Provide the [x, y] coordinate of the cell's center where the given text is located.  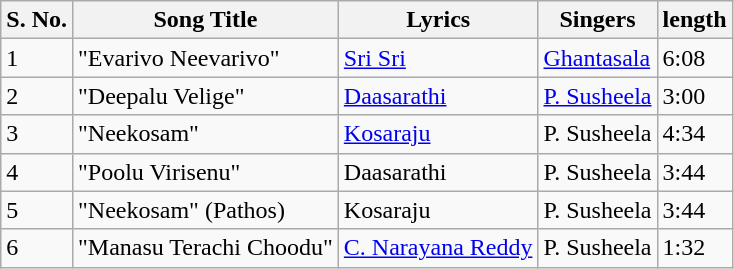
3:00 [694, 96]
C. Narayana Reddy [438, 248]
4:34 [694, 134]
Song Title [205, 20]
1:32 [694, 248]
Sri Sri [438, 58]
2 [37, 96]
6:08 [694, 58]
5 [37, 210]
"Deepalu Velige" [205, 96]
"Manasu Terachi Choodu" [205, 248]
"Poolu Virisenu" [205, 172]
6 [37, 248]
"Neekosam" (Pathos) [205, 210]
"Evarivo Neevarivo" [205, 58]
4 [37, 172]
Ghantasala [598, 58]
"Neekosam" [205, 134]
S. No. [37, 20]
Lyrics [438, 20]
Singers [598, 20]
3 [37, 134]
1 [37, 58]
length [694, 20]
